Locate the cell with the specified text and output its (X, Y) center coordinate. 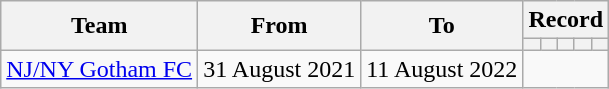
To (442, 26)
11 August 2022 (442, 69)
Team (100, 26)
From (280, 26)
Record (566, 20)
NJ/NY Gotham FC (100, 69)
31 August 2021 (280, 69)
